Output the [X, Y] coordinate of the center of the cell containing the given text.  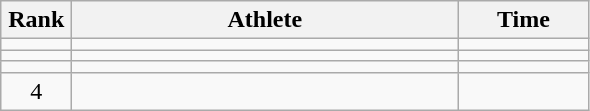
4 [36, 91]
Rank [36, 20]
Time [524, 20]
Athlete [265, 20]
